Pinpoint the cell where the given text exists, returning its [X, Y] midpoint coordinate. 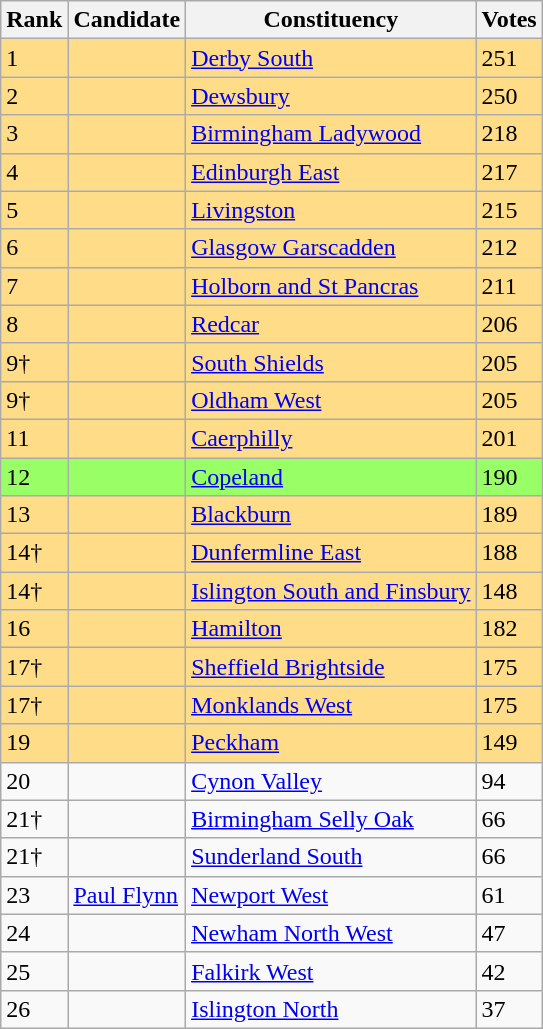
189 [509, 515]
37 [509, 1009]
Oldham West [331, 400]
19 [34, 743]
Livingston [331, 210]
Monklands West [331, 705]
Islington North [331, 1009]
182 [509, 629]
24 [34, 933]
47 [509, 933]
Holborn and St Pancras [331, 286]
42 [509, 971]
Birmingham Selly Oak [331, 819]
Dunfermline East [331, 553]
Islington South and Finsbury [331, 591]
215 [509, 210]
Falkirk West [331, 971]
South Shields [331, 362]
11 [34, 438]
2 [34, 96]
Cynon Valley [331, 781]
212 [509, 248]
23 [34, 895]
Rank [34, 20]
Redcar [331, 324]
Sunderland South [331, 857]
26 [34, 1009]
13 [34, 515]
Paul Flynn [127, 895]
4 [34, 172]
190 [509, 477]
Newham North West [331, 933]
5 [34, 210]
250 [509, 96]
Blackburn [331, 515]
6 [34, 248]
Constituency [331, 20]
206 [509, 324]
Peckham [331, 743]
3 [34, 134]
251 [509, 58]
Glasgow Garscadden [331, 248]
148 [509, 591]
12 [34, 477]
61 [509, 895]
Birmingham Ladywood [331, 134]
Copeland [331, 477]
Hamilton [331, 629]
217 [509, 172]
Candidate [127, 20]
20 [34, 781]
Derby South [331, 58]
Sheffield Brightside [331, 667]
Edinburgh East [331, 172]
201 [509, 438]
Caerphilly [331, 438]
25 [34, 971]
Votes [509, 20]
16 [34, 629]
Dewsbury [331, 96]
1 [34, 58]
7 [34, 286]
149 [509, 743]
94 [509, 781]
188 [509, 553]
211 [509, 286]
Newport West [331, 895]
218 [509, 134]
8 [34, 324]
